Provide the [x, y] coordinate of the cell's center where the given text is located.  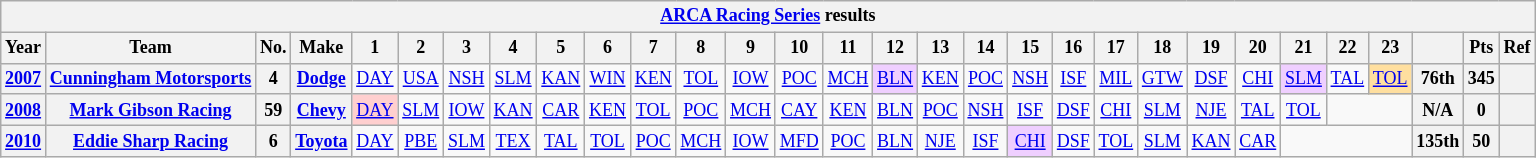
16 [1073, 48]
76th [1438, 78]
2008 [24, 110]
GTW [1163, 78]
2007 [24, 78]
14 [986, 48]
135th [1438, 140]
No. [274, 48]
15 [1030, 48]
59 [274, 110]
Make [322, 48]
1 [375, 48]
Cunningham Motorsports [150, 78]
50 [1482, 140]
9 [751, 48]
Pts [1482, 48]
Year [24, 48]
Chevy [322, 110]
5 [561, 48]
WIN [608, 78]
18 [1163, 48]
345 [1482, 78]
21 [1304, 48]
MIL [1116, 78]
0 [1482, 110]
20 [1258, 48]
Team [150, 48]
23 [1390, 48]
3 [467, 48]
7 [653, 48]
22 [1347, 48]
CAY [799, 110]
TEX [513, 140]
USA [421, 78]
10 [799, 48]
PBE [421, 140]
2 [421, 48]
Mark Gibson Racing [150, 110]
Eddie Sharp Racing [150, 140]
ARCA Racing Series results [768, 16]
17 [1116, 48]
13 [940, 48]
Ref [1517, 48]
N/A [1438, 110]
11 [848, 48]
Toyota [322, 140]
12 [896, 48]
Dodge [322, 78]
8 [701, 48]
19 [1211, 48]
2010 [24, 140]
MFD [799, 140]
